Pinpoint the cell where the given text exists, returning its [x, y] midpoint coordinate. 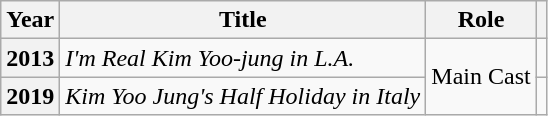
I'm Real Kim Yoo-jung in L.A. [243, 58]
Kim Yoo Jung's Half Holiday in Italy [243, 96]
2013 [30, 58]
2019 [30, 96]
Role [481, 20]
Title [243, 20]
Main Cast [481, 77]
Year [30, 20]
